For the text-containing cell, return its midpoint in [x, y] coordinate format. 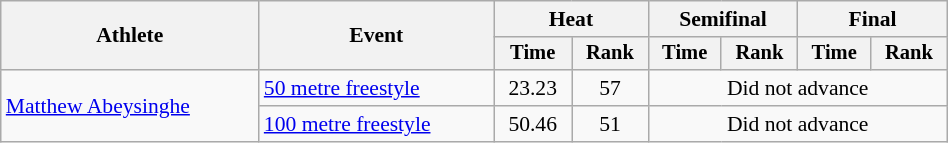
50.46 [533, 124]
Heat [572, 19]
Matthew Abeysinghe [130, 106]
Semifinal [722, 19]
Final [873, 19]
51 [610, 124]
50 metre freestyle [376, 88]
100 metre freestyle [376, 124]
57 [610, 88]
Athlete [130, 36]
23.23 [533, 88]
Event [376, 36]
